Scan for the cell matching the given text and deliver its (x, y) coordinate at center. 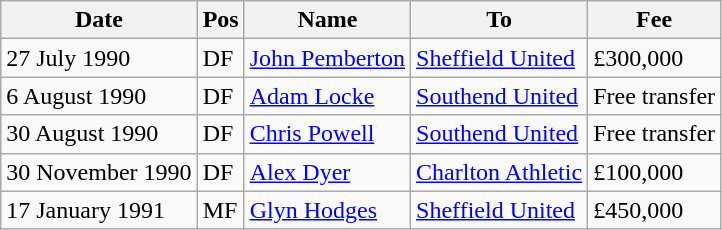
Charlton Athletic (500, 172)
Fee (654, 20)
Pos (220, 20)
Name (327, 20)
Glyn Hodges (327, 210)
Chris Powell (327, 134)
30 November 1990 (99, 172)
27 July 1990 (99, 58)
£450,000 (654, 210)
John Pemberton (327, 58)
30 August 1990 (99, 134)
17 January 1991 (99, 210)
MF (220, 210)
Alex Dyer (327, 172)
Date (99, 20)
£300,000 (654, 58)
Adam Locke (327, 96)
To (500, 20)
6 August 1990 (99, 96)
£100,000 (654, 172)
